From the cell containing the given text, extract its center point as (X, Y) coordinate. 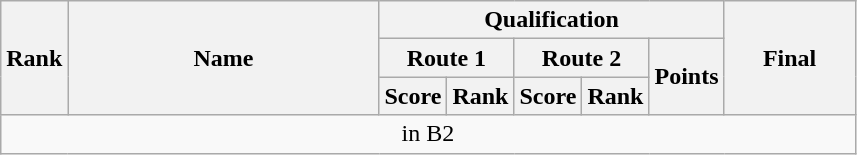
Route 2 (582, 58)
in B2 (428, 134)
Name (224, 58)
Points (686, 77)
Final (790, 58)
Route 1 (446, 58)
Qualification (552, 20)
